For the text-containing cell, return its midpoint in (X, Y) coordinate format. 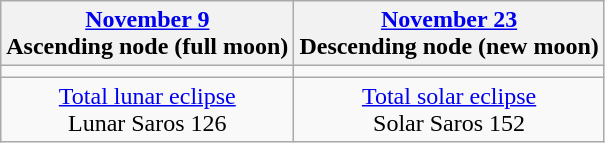
November 23Descending node (new moon) (449, 34)
Total lunar eclipseLunar Saros 126 (148, 110)
Total solar eclipseSolar Saros 152 (449, 110)
November 9Ascending node (full moon) (148, 34)
